Scan for the cell matching the given text and deliver its (x, y) coordinate at center. 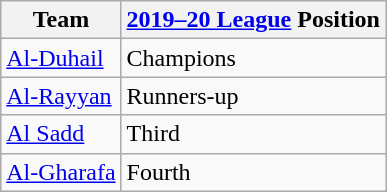
Al Sadd (61, 134)
Team (61, 20)
Third (253, 134)
Al-Duhail (61, 58)
Al-Rayyan (61, 96)
Al-Gharafa (61, 172)
Fourth (253, 172)
2019–20 League Position (253, 20)
Champions (253, 58)
Runners-up (253, 96)
